Provide the [x, y] coordinate of the cell's center where the given text is located.  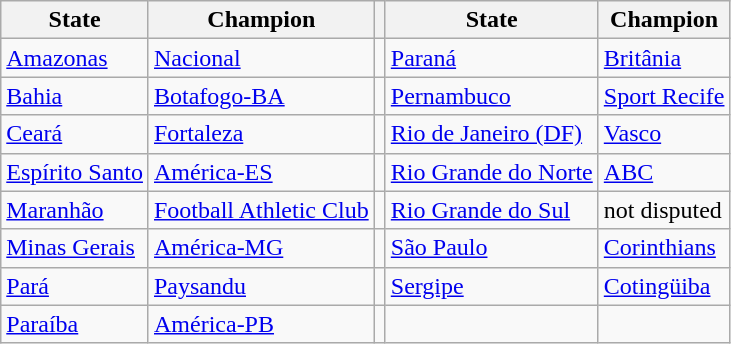
América-ES [261, 172]
Botafogo-BA [261, 96]
América-PB [261, 324]
Sport Recife [664, 96]
Rio Grande do Sul [492, 210]
Maranhão [75, 210]
Pará [75, 286]
Bahia [75, 96]
Ceará [75, 134]
Paysandu [261, 286]
Espírito Santo [75, 172]
Paraná [492, 58]
Pernambuco [492, 96]
Paraíba [75, 324]
Sergipe [492, 286]
América-MG [261, 248]
Britânia [664, 58]
Rio Grande do Norte [492, 172]
Vasco [664, 134]
Amazonas [75, 58]
Corinthians [664, 248]
not disputed [664, 210]
Minas Gerais [75, 248]
Nacional [261, 58]
ABC [664, 172]
Fortaleza [261, 134]
Cotingüiba [664, 286]
Football Athletic Club [261, 210]
São Paulo [492, 248]
Rio de Janeiro (DF) [492, 134]
